Search for the cell housing the specified text and yield its [X, Y] center coordinate. 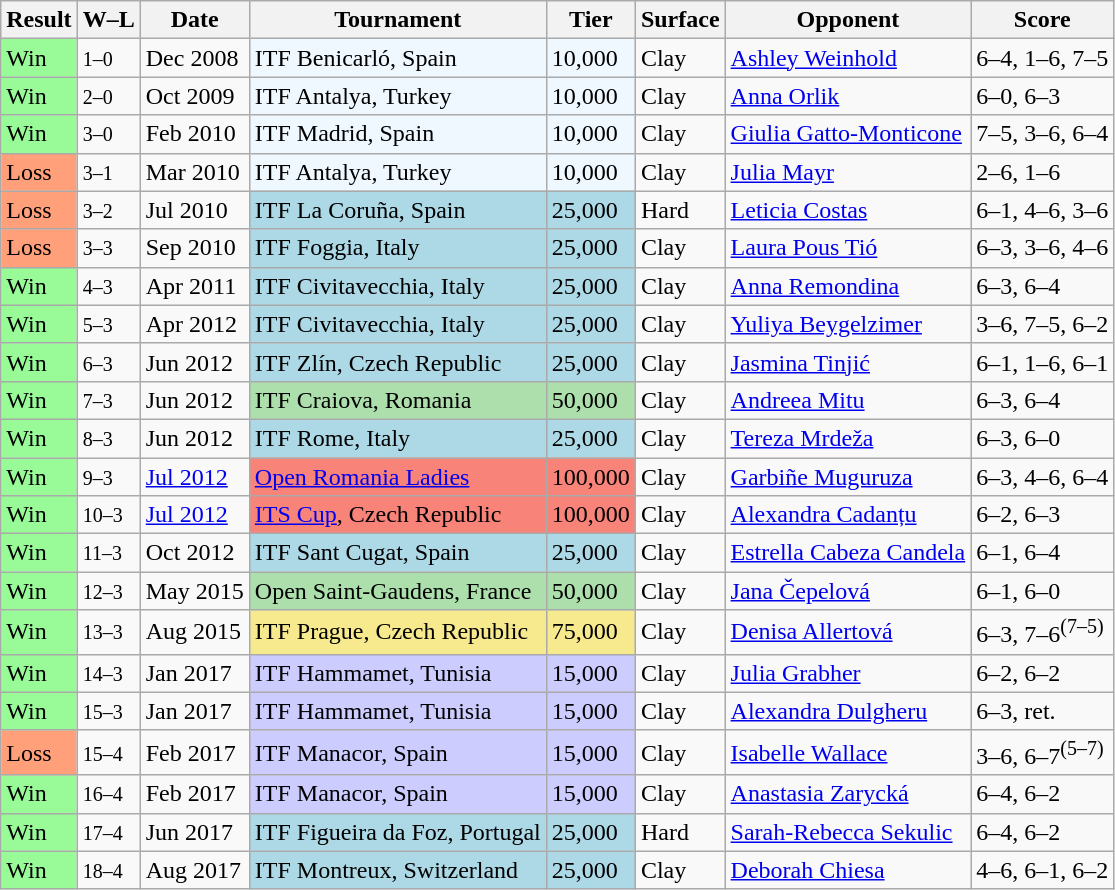
Julia Grabher [848, 673]
1–0 [108, 58]
Denisa Allertová [848, 632]
Tereza Mrdeža [848, 438]
6–2, 6–2 [1042, 673]
5–3 [108, 324]
ITF Zlín, Czech Republic [398, 362]
May 2015 [194, 591]
Anastasia Zarycká [848, 794]
17–4 [108, 832]
Oct 2012 [194, 553]
Mar 2010 [194, 172]
Isabelle Wallace [848, 752]
Giulia Gatto-Monticone [848, 134]
Julia Mayr [848, 172]
Jul 2010 [194, 210]
ITF Benicarló, Spain [398, 58]
15–3 [108, 711]
6–3, 7–6(7–5) [1042, 632]
Date [194, 20]
Alexandra Cadanțu [848, 515]
Alexandra Dulgheru [848, 711]
Anna Orlik [848, 96]
Anna Remondina [848, 286]
6–1, 6–4 [1042, 553]
4–3 [108, 286]
Estrella Cabeza Candela [848, 553]
Leticia Costas [848, 210]
W–L [108, 20]
6–0, 6–3 [1042, 96]
6–3 [108, 362]
Jasmina Tinjić [848, 362]
Aug 2015 [194, 632]
Garbiñe Muguruza [848, 477]
ITF Prague, Czech Republic [398, 632]
14–3 [108, 673]
Jana Čepelová [848, 591]
Deborah Chiesa [848, 870]
ITS Cup, Czech Republic [398, 515]
8–3 [108, 438]
6–2, 6–3 [1042, 515]
10–3 [108, 515]
Apr 2012 [194, 324]
3–6, 7–5, 6–2 [1042, 324]
Oct 2009 [194, 96]
3–1 [108, 172]
4–6, 6–1, 6–2 [1042, 870]
3–0 [108, 134]
Ashley Weinhold [848, 58]
16–4 [108, 794]
ITF Figueira da Foz, Portugal [398, 832]
12–3 [108, 591]
Yuliya Beygelzimer [848, 324]
Tournament [398, 20]
Laura Pous Tió [848, 248]
Dec 2008 [194, 58]
ITF Craiova, Romania [398, 400]
3–2 [108, 210]
6–3, 6–0 [1042, 438]
75,000 [590, 632]
15–4 [108, 752]
Andreea Mitu [848, 400]
3–3 [108, 248]
ITF Foggia, Italy [398, 248]
Apr 2011 [194, 286]
6–1, 1–6, 6–1 [1042, 362]
7–5, 3–6, 6–4 [1042, 134]
Sarah-Rebecca Sekulic [848, 832]
3–6, 6–7(5–7) [1042, 752]
Feb 2010 [194, 134]
9–3 [108, 477]
ITF La Coruña, Spain [398, 210]
18–4 [108, 870]
ITF Sant Cugat, Spain [398, 553]
Sep 2010 [194, 248]
6–3, 4–6, 6–4 [1042, 477]
Tier [590, 20]
7–3 [108, 400]
ITF Rome, Italy [398, 438]
Aug 2017 [194, 870]
ITF Madrid, Spain [398, 134]
Open Saint-Gaudens, France [398, 591]
2–6, 1–6 [1042, 172]
ITF Montreux, Switzerland [398, 870]
6–3, 3–6, 4–6 [1042, 248]
2–0 [108, 96]
6–1, 4–6, 3–6 [1042, 210]
Opponent [848, 20]
Result [39, 20]
13–3 [108, 632]
Jun 2017 [194, 832]
6–3, ret. [1042, 711]
6–1, 6–0 [1042, 591]
6–4, 1–6, 7–5 [1042, 58]
Open Romania Ladies [398, 477]
Score [1042, 20]
11–3 [108, 553]
Surface [680, 20]
